For the text-containing cell, return its midpoint in [X, Y] coordinate format. 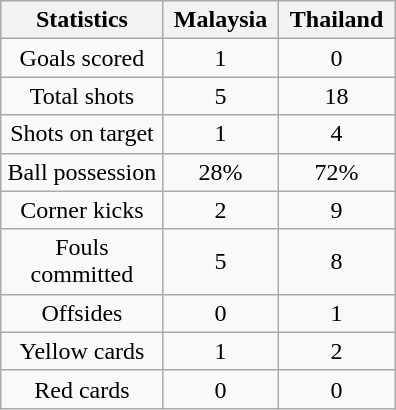
Goals scored [82, 58]
72% [337, 172]
Yellow cards [82, 351]
Shots on target [82, 134]
28% [220, 172]
9 [337, 210]
Total shots [82, 96]
Red cards [82, 389]
8 [337, 262]
Thailand [337, 20]
Corner kicks [82, 210]
Ball possession [82, 172]
Statistics [82, 20]
Malaysia [220, 20]
4 [337, 134]
Offsides [82, 313]
18 [337, 96]
Fouls committed [82, 262]
